Return the (x, y) coordinate for the center point of the cell that contains the specified text.  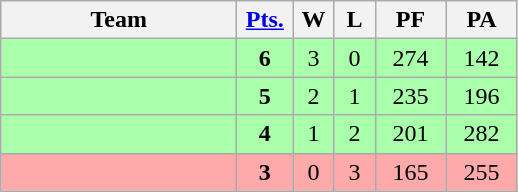
6 (265, 58)
235 (410, 96)
Team (119, 20)
282 (482, 134)
5 (265, 96)
255 (482, 172)
Pts. (265, 20)
PF (410, 20)
PA (482, 20)
165 (410, 172)
274 (410, 58)
4 (265, 134)
201 (410, 134)
L (354, 20)
196 (482, 96)
142 (482, 58)
W (314, 20)
